Find where the given text appears and provide that cell's center as [x, y] coordinate. 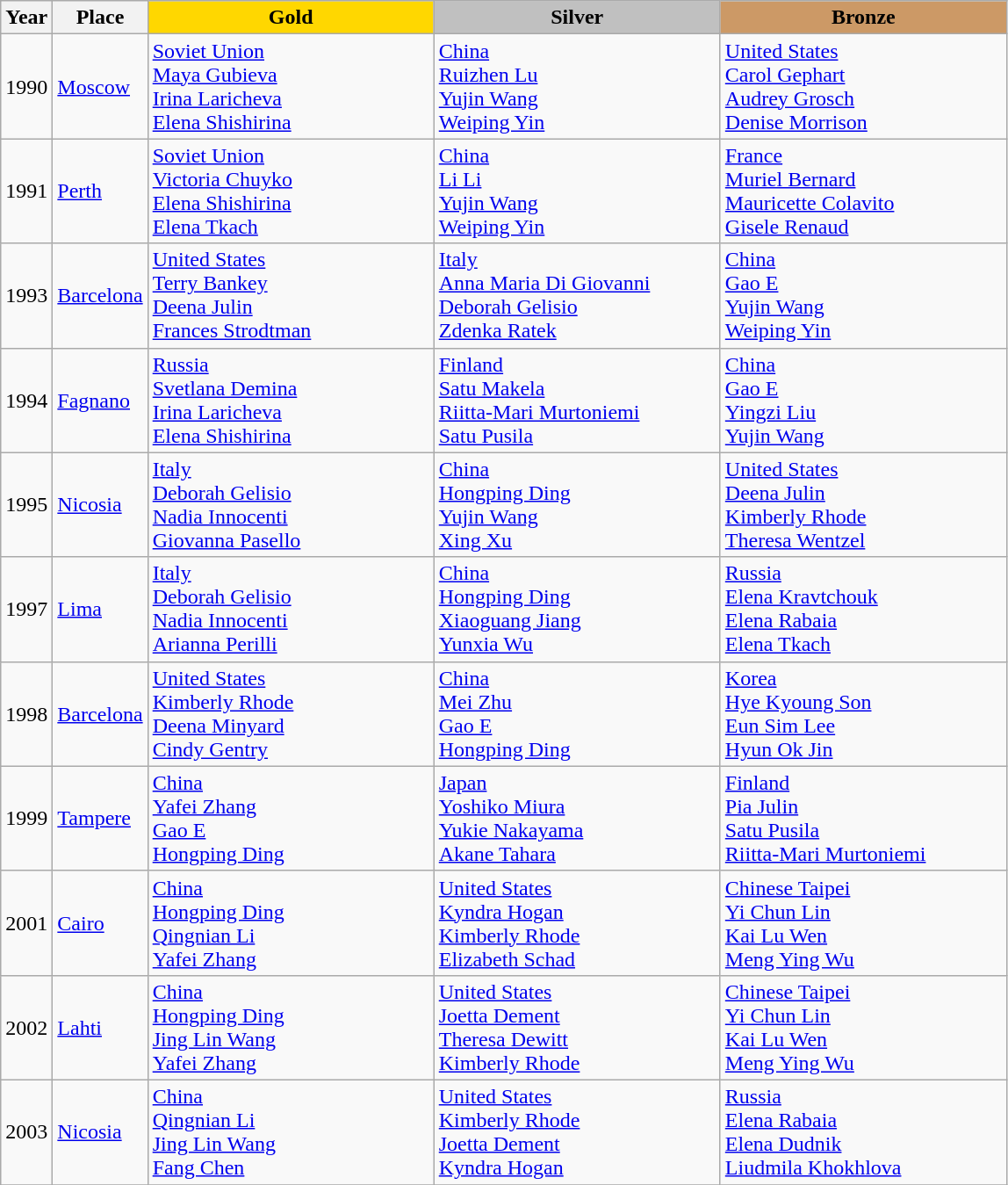
FinlandSatu MakelaRiitta-Mari MurtoniemiSatu Pusila [577, 401]
2002 [26, 1028]
Year [26, 18]
United StatesDeena JulinKimberly RhodeTheresa Wentzel [863, 504]
ItalyDeborah GelisioNadia InnocentiGiovanna Pasello [291, 504]
Gold [291, 18]
Soviet UnionVictoria ChuykoElena ShishirinaElena Tkach [291, 191]
JapanYoshiko MiuraYukie NakayamaAkane Tahara [577, 819]
KoreaHye Kyoung SonEun Sim LeeHyun Ok Jin [863, 713]
Moscow [100, 86]
ChinaLi LiYujin WangWeiping Yin [577, 191]
1995 [26, 504]
United StatesCarol GephartAudrey GroschDenise Morrison [863, 86]
ChinaRuizhen LuYujin WangWeiping Yin [577, 86]
United StatesTerry BankeyDeena JulinFrances Strodtman [291, 295]
ChinaHongping DingQingnian LiYafei Zhang [291, 922]
RussiaElena KravtchoukElena RabaiaElena Tkach [863, 610]
ChinaGao EYingzi LiuYujin Wang [863, 401]
ChinaMei ZhuGao EHongping Ding [577, 713]
ChinaGao EYujin WangWeiping Yin [863, 295]
Place [100, 18]
1999 [26, 819]
ChinaQingnian LiJing Lin WangFang Chen [291, 1131]
ItalyDeborah GelisioNadia InnocentiArianna Perilli [291, 610]
Lahti [100, 1028]
Tampere [100, 819]
1994 [26, 401]
2003 [26, 1131]
United StatesJoetta DementTheresa DewittKimberly Rhode [577, 1028]
ItalyAnna Maria Di GiovanniDeborah GelisioZdenka Ratek [577, 295]
RussiaElena RabaiaElena DudnikLiudmila Khokhlova [863, 1131]
1998 [26, 713]
ChinaHongping DingYujin WangXing Xu [577, 504]
Silver [577, 18]
1990 [26, 86]
RussiaSvetlana DeminaIrina LarichevaElena Shishirina [291, 401]
1991 [26, 191]
Bronze [863, 18]
1993 [26, 295]
Fagnano [100, 401]
Perth [100, 191]
1997 [26, 610]
FranceMuriel BernardMauricette ColavitoGisele Renaud [863, 191]
United StatesKimberly RhodeDeena MinyardCindy Gentry [291, 713]
Soviet UnionMaya GubievaIrina LarichevaElena Shishirina [291, 86]
Cairo [100, 922]
FinlandPia JulinSatu PusilaRiitta-Mari Murtoniemi [863, 819]
ChinaYafei ZhangGao EHongping Ding [291, 819]
2001 [26, 922]
ChinaHongping DingJing Lin WangYafei Zhang [291, 1028]
United StatesKimberly RhodeJoetta DementKyndra Hogan [577, 1131]
United StatesKyndra HoganKimberly RhodeElizabeth Schad [577, 922]
Lima [100, 610]
ChinaHongping DingXiaoguang JiangYunxia Wu [577, 610]
